Pinpoint the cell where the given text exists, returning its [X, Y] midpoint coordinate. 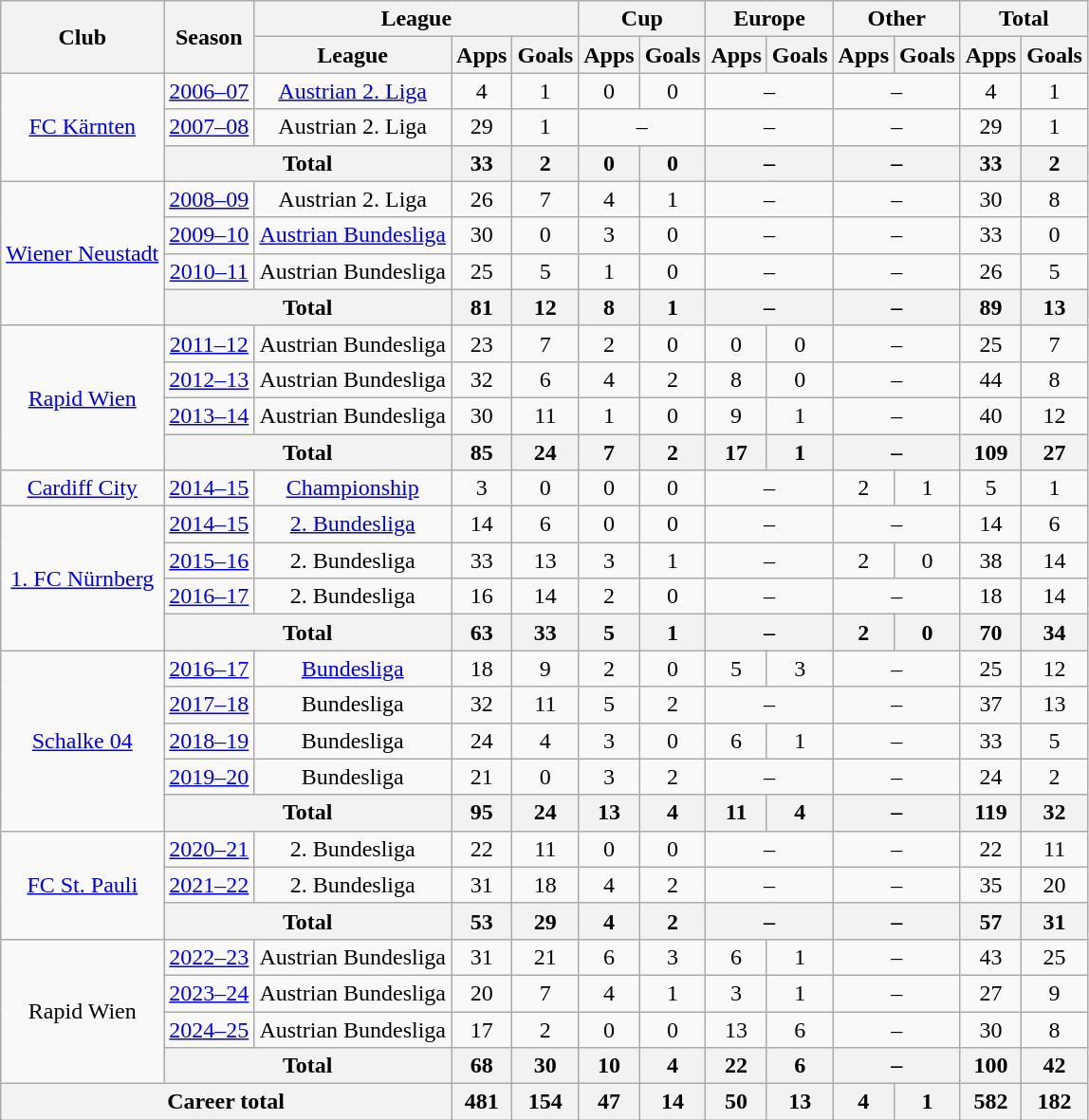
2023–24 [209, 993]
154 [545, 1102]
53 [482, 921]
100 [990, 1066]
109 [990, 452]
182 [1055, 1102]
582 [990, 1102]
81 [482, 307]
2008–09 [209, 199]
2009–10 [209, 235]
68 [482, 1066]
Cardiff City [83, 488]
Europe [769, 19]
Season [209, 37]
2017–18 [209, 705]
1. FC Nürnberg [83, 578]
Other [896, 19]
23 [482, 343]
2022–23 [209, 957]
2011–12 [209, 343]
Cup [642, 19]
85 [482, 452]
2020–21 [209, 849]
38 [990, 560]
35 [990, 885]
57 [990, 921]
Career total [226, 1102]
95 [482, 813]
2010–11 [209, 271]
63 [482, 633]
50 [736, 1102]
Championship [353, 488]
FC Kärnten [83, 127]
43 [990, 957]
2024–25 [209, 1029]
42 [1055, 1066]
119 [990, 813]
Club [83, 37]
2013–14 [209, 415]
Schalke 04 [83, 741]
47 [609, 1102]
2012–13 [209, 379]
34 [1055, 633]
2021–22 [209, 885]
10 [609, 1066]
2019–20 [209, 777]
2006–07 [209, 91]
16 [482, 597]
2018–19 [209, 741]
Wiener Neustadt [83, 253]
40 [990, 415]
37 [990, 705]
2007–08 [209, 127]
44 [990, 379]
FC St. Pauli [83, 885]
2015–16 [209, 560]
70 [990, 633]
481 [482, 1102]
89 [990, 307]
